Output the (x, y) coordinate of the center of the cell containing the given text.  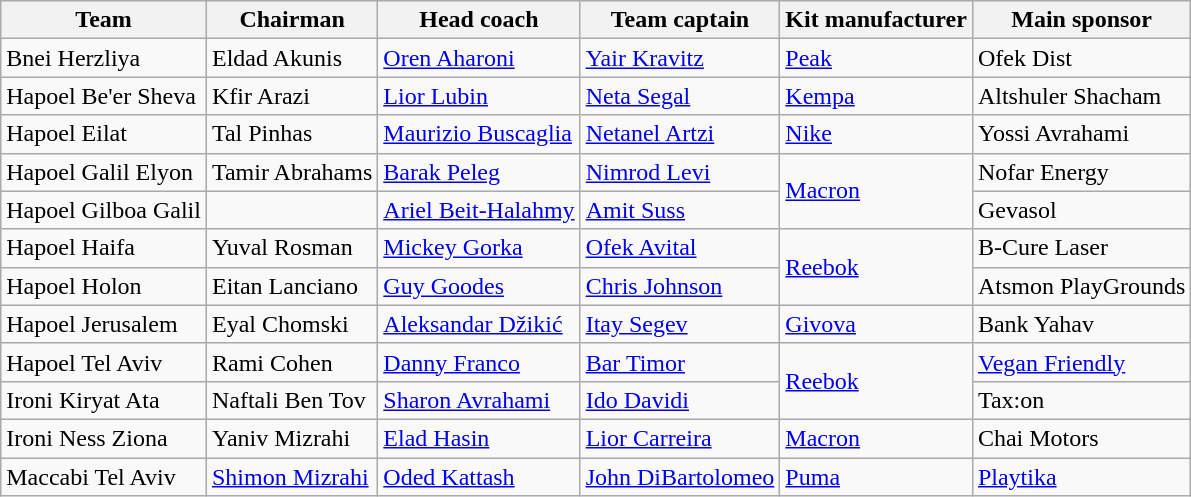
Netanel Artzi (680, 134)
Rami Cohen (292, 362)
Nofar Energy (1081, 172)
Ofek Avital (680, 248)
John DiBartolomeo (680, 477)
Yossi Avrahami (1081, 134)
Gevasol (1081, 210)
Peak (876, 58)
Oded Kattash (479, 477)
Itay Segev (680, 324)
Main sponsor (1081, 20)
Bank Yahav (1081, 324)
Bar Timor (680, 362)
Maccabi Tel Aviv (104, 477)
Vegan Friendly (1081, 362)
Lior Carreira (680, 438)
Hapoel Galil Elyon (104, 172)
Hapoel Haifa (104, 248)
Chairman (292, 20)
Atsmon PlayGrounds (1081, 286)
Yaniv Mizrahi (292, 438)
Hapoel Eilat (104, 134)
Hapoel Jerusalem (104, 324)
Barak Peleg (479, 172)
Elad Hasin (479, 438)
Chai Motors (1081, 438)
Kempa (876, 96)
Team (104, 20)
Bnei Herzliya (104, 58)
Ido Davidi (680, 400)
Altshuler Shacham (1081, 96)
Kfir Arazi (292, 96)
Ironi Ness Ziona (104, 438)
B-Cure Laser (1081, 248)
Yuval Rosman (292, 248)
Playtika (1081, 477)
Eldad Akunis (292, 58)
Tax:on (1081, 400)
Neta Segal (680, 96)
Yair Kravitz (680, 58)
Amit Suss (680, 210)
Guy Goodes (479, 286)
Puma (876, 477)
Ariel Beit-Halahmy (479, 210)
Ironi Kiryat Ata (104, 400)
Lior Lubin (479, 96)
Danny Franco (479, 362)
Hapoel Gilboa Galil (104, 210)
Chris Johnson (680, 286)
Kit manufacturer (876, 20)
Eyal Chomski (292, 324)
Aleksandar Džikić (479, 324)
Sharon Avrahami (479, 400)
Shimon Mizrahi (292, 477)
Tal Pinhas (292, 134)
Oren Aharoni (479, 58)
Nimrod Levi (680, 172)
Hapoel Holon (104, 286)
Hapoel Be'er Sheva (104, 96)
Team captain (680, 20)
Mickey Gorka (479, 248)
Naftali Ben Tov (292, 400)
Hapoel Tel Aviv (104, 362)
Eitan Lanciano (292, 286)
Ofek Dist (1081, 58)
Givova (876, 324)
Tamir Abrahams (292, 172)
Maurizio Buscaglia (479, 134)
Nike (876, 134)
Head coach (479, 20)
